Identify which cell holds the provided text, then report its (x, y) central coordinate. 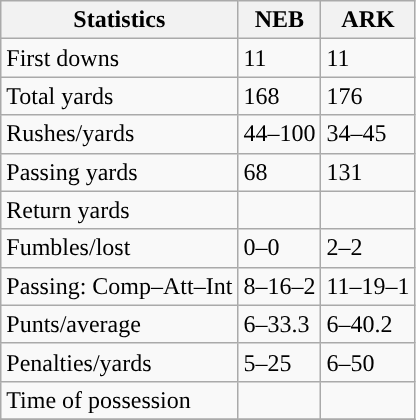
44–100 (280, 134)
8–16–2 (280, 286)
Time of possession (120, 400)
Return yards (120, 210)
Passing yards (120, 172)
Punts/average (120, 324)
176 (368, 96)
Rushes/yards (120, 134)
NEB (280, 20)
6–40.2 (368, 324)
0–0 (280, 248)
6–33.3 (280, 324)
2–2 (368, 248)
Total yards (120, 96)
First downs (120, 58)
168 (280, 96)
Passing: Comp–Att–Int (120, 286)
ARK (368, 20)
131 (368, 172)
Fumbles/lost (120, 248)
Statistics (120, 20)
34–45 (368, 134)
68 (280, 172)
6–50 (368, 362)
11–19–1 (368, 286)
5–25 (280, 362)
Penalties/yards (120, 362)
